For the text-containing cell, return its midpoint in [x, y] coordinate format. 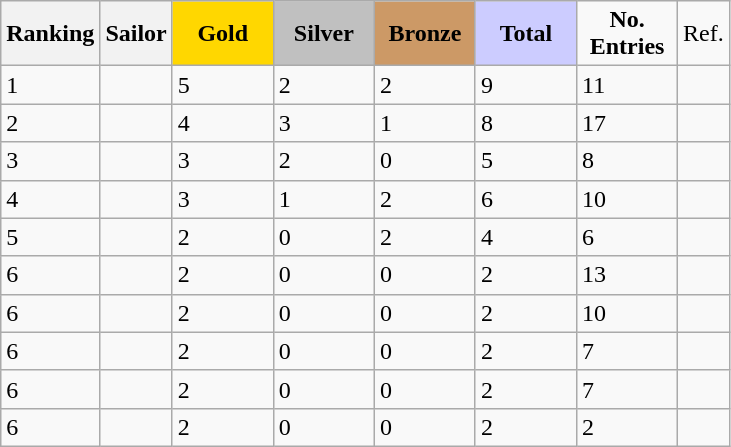
13 [628, 275]
No. Entries [628, 34]
17 [628, 123]
Bronze [424, 34]
Silver [324, 34]
Ref. [704, 34]
9 [526, 85]
Total [526, 34]
Gold [222, 34]
11 [628, 85]
Sailor [136, 34]
Ranking [50, 34]
